Provide the [X, Y] coordinate of the cell's center where the given text is located.  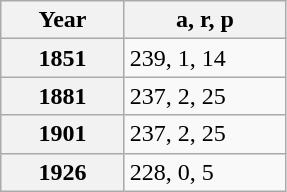
1851 [63, 58]
Year [63, 20]
239, 1, 14 [204, 58]
1901 [63, 134]
a, r, p [204, 20]
1926 [63, 172]
228, 0, 5 [204, 172]
1881 [63, 96]
